Output the [X, Y] coordinate of the center of the cell containing the given text.  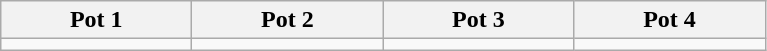
Pot 2 [288, 20]
Pot 4 [670, 20]
Pot 3 [478, 20]
Pot 1 [96, 20]
